Return the [X, Y] coordinate for the center point of the cell that contains the specified text.  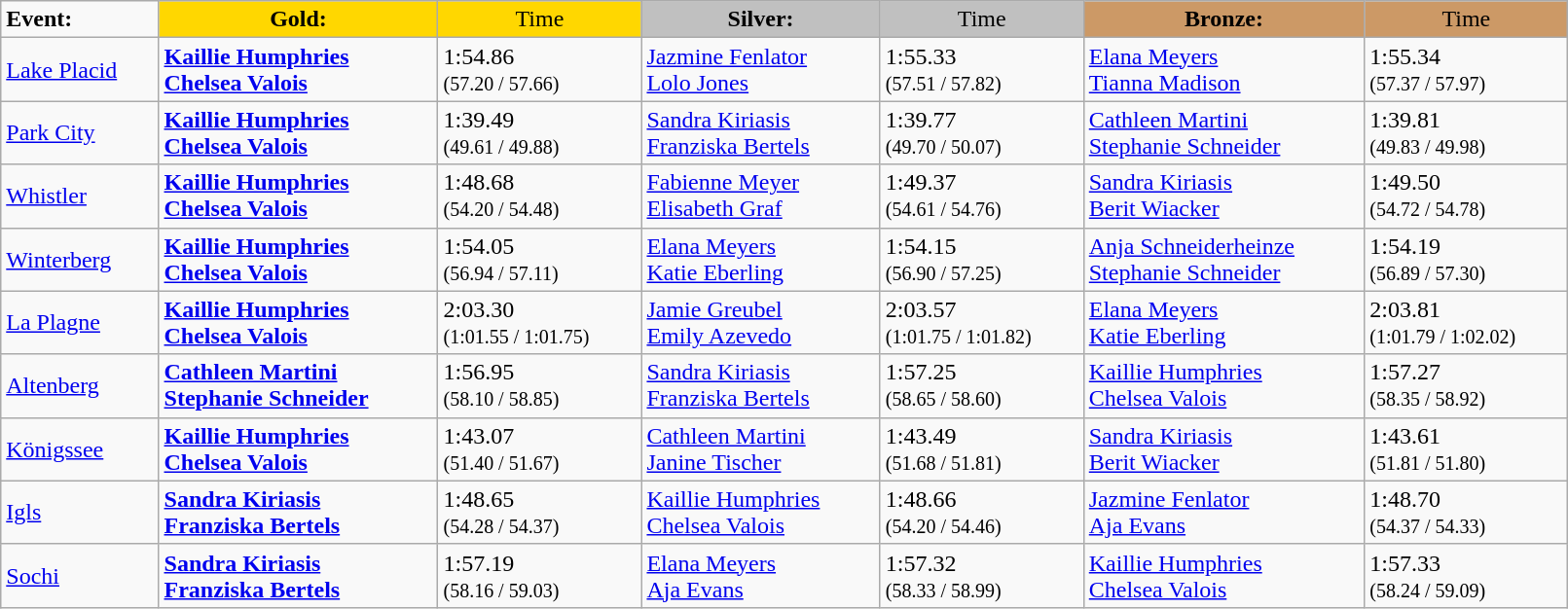
La Plagne [80, 323]
1:48.66(54.20 / 54.46) [981, 512]
1:57.19 (58.16 / 59.03) [539, 576]
1:54.19(56.89 / 57.30) [1466, 259]
1:55.34 (57.37 / 57.97) [1466, 70]
1:39.77 (49.70 / 50.07) [981, 132]
Fabienne MeyerElisabeth Graf [761, 197]
1:48.68(54.20 / 54.48) [539, 197]
1:43.49 (51.68 / 51.81) [981, 449]
1:57.32 (58.33 / 58.99) [981, 576]
1:43.61(51.81 / 51.80) [1466, 449]
Whistler [80, 197]
Jamie GreubelEmily Azevedo [761, 323]
1:57.25 (58.65 / 58.60) [981, 385]
1:57.27(58.35 / 58.92) [1466, 385]
Winterberg [80, 259]
1:49.37(54.61 / 54.76) [981, 197]
Bronze: [1224, 19]
Altenberg [80, 385]
Event: [80, 19]
Park City [80, 132]
Königssee [80, 449]
1:39.49 (49.61 / 49.88) [539, 132]
1:54.15 (56.90 / 57.25) [981, 259]
Jazmine FenlatorAja Evans [1224, 512]
1:48.70 (54.37 / 54.33) [1466, 512]
Gold: [298, 19]
Lake Placid [80, 70]
1:39.81 (49.83 / 49.98) [1466, 132]
Sochi [80, 576]
Silver: [761, 19]
1:48.65 (54.28 / 54.37) [539, 512]
Jazmine FenlatorLolo Jones [761, 70]
1:56.95 (58.10 / 58.85) [539, 385]
2:03.30(1:01.55 / 1:01.75) [539, 323]
1:55.33 (57.51 / 57.82) [981, 70]
2:03.57(1:01.75 / 1:01.82) [981, 323]
1:43.07(51.40 / 51.67) [539, 449]
1:57.33(58.24 / 59.09) [1466, 576]
1:54.86 (57.20 / 57.66) [539, 70]
Igls [80, 512]
Elana MeyersAja Evans [761, 576]
1:49.50(54.72 / 54.78) [1466, 197]
2:03.81 (1:01.79 / 1:02.02) [1466, 323]
1:54.05(56.94 / 57.11) [539, 259]
Anja SchneiderheinzeStephanie Schneider [1224, 259]
Cathleen MartiniJanine Tischer [761, 449]
Elana MeyersTianna Madison [1224, 70]
